Locate the cell with the specified text and output its [x, y] center coordinate. 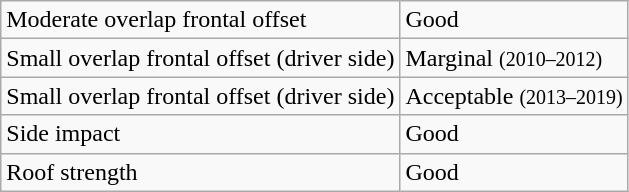
Roof strength [200, 172]
Acceptable (2013–2019) [514, 96]
Side impact [200, 134]
Moderate overlap frontal offset [200, 20]
Marginal (2010–2012) [514, 58]
